Capture the cell that displays the provided text and extract its (x, y) central coordinate. 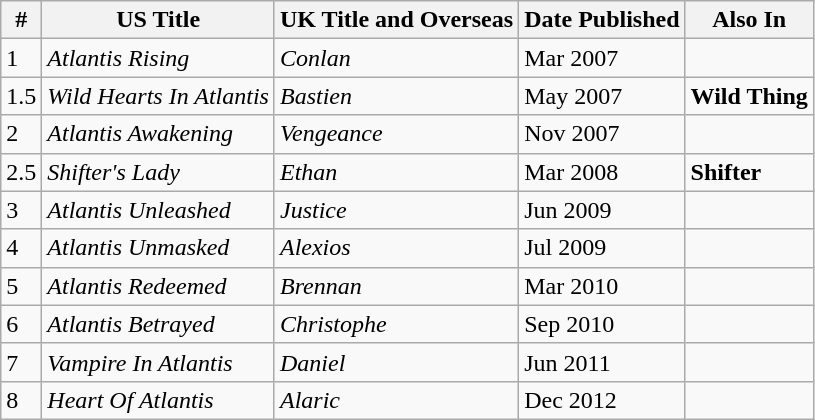
# (22, 20)
Mar 2008 (602, 172)
Brennan (396, 286)
Conlan (396, 58)
Wild Hearts In Atlantis (158, 96)
6 (22, 324)
Daniel (396, 362)
Also In (749, 20)
Atlantis Redeemed (158, 286)
5 (22, 286)
7 (22, 362)
Atlantis Unleashed (158, 210)
8 (22, 400)
Mar 2010 (602, 286)
4 (22, 248)
2.5 (22, 172)
Bastien (396, 96)
Mar 2007 (602, 58)
Jun 2011 (602, 362)
1 (22, 58)
Vengeance (396, 134)
Shifter's Lady (158, 172)
Atlantis Betrayed (158, 324)
Wild Thing (749, 96)
Christophe (396, 324)
Justice (396, 210)
Ethan (396, 172)
2 (22, 134)
Sep 2010 (602, 324)
Nov 2007 (602, 134)
Jun 2009 (602, 210)
Atlantis Awakening (158, 134)
Atlantis Rising (158, 58)
May 2007 (602, 96)
Jul 2009 (602, 248)
3 (22, 210)
US Title (158, 20)
Alaric (396, 400)
Heart Of Atlantis (158, 400)
Date Published (602, 20)
Dec 2012 (602, 400)
Atlantis Unmasked (158, 248)
Alexios (396, 248)
1.5 (22, 96)
UK Title and Overseas (396, 20)
Vampire In Atlantis (158, 362)
Shifter (749, 172)
